Return the [X, Y] coordinate for the center point of the cell that contains the specified text.  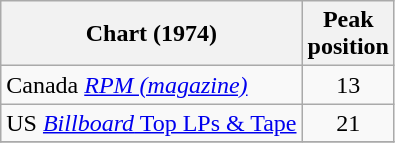
Chart (1974) [152, 34]
21 [348, 123]
Peakposition [348, 34]
13 [348, 85]
US Billboard Top LPs & Tape [152, 123]
Canada RPM (magazine) [152, 85]
